Pinpoint the cell where the given text exists, returning its (x, y) midpoint coordinate. 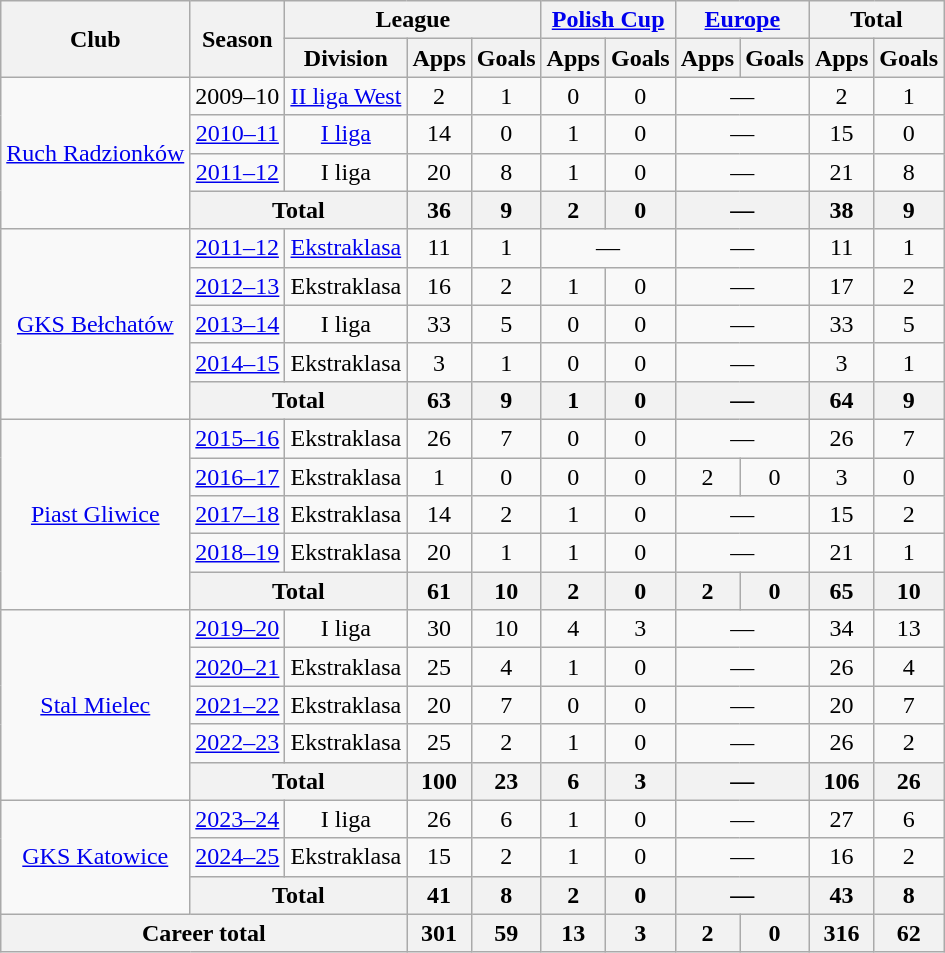
27 (841, 819)
Division (346, 58)
65 (841, 591)
Club (96, 39)
2021–22 (238, 705)
Europe (742, 20)
2013–14 (238, 324)
59 (506, 933)
106 (841, 781)
2012–13 (238, 286)
Piast Gliwice (96, 514)
2024–25 (238, 857)
Stal Mielec (96, 705)
II liga West (346, 96)
2023–24 (238, 819)
30 (439, 629)
GKS Bełchatów (96, 324)
34 (841, 629)
2010–11 (238, 134)
2016–17 (238, 477)
2022–23 (238, 743)
GKS Katowice (96, 857)
Ruch Radzionków (96, 153)
63 (439, 400)
43 (841, 895)
62 (909, 933)
100 (439, 781)
64 (841, 400)
36 (439, 210)
2009–10 (238, 96)
Season (238, 39)
316 (841, 933)
2014–15 (238, 362)
2019–20 (238, 629)
17 (841, 286)
League (413, 20)
301 (439, 933)
61 (439, 591)
2017–18 (238, 515)
2018–19 (238, 553)
41 (439, 895)
Career total (204, 933)
Polish Cup (608, 20)
2015–16 (238, 438)
38 (841, 210)
23 (506, 781)
2020–21 (238, 667)
